Return the [x, y] coordinate for the center point of the cell that contains the specified text.  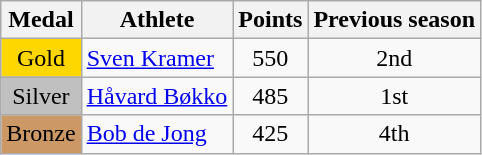
4th [394, 134]
Bob de Jong [157, 134]
Bronze [41, 134]
Håvard Bøkko [157, 96]
Sven Kramer [157, 58]
485 [270, 96]
425 [270, 134]
2nd [394, 58]
Medal [41, 20]
Gold [41, 58]
Silver [41, 96]
Athlete [157, 20]
Points [270, 20]
Previous season [394, 20]
1st [394, 96]
550 [270, 58]
